Provide the [X, Y] coordinate of the cell's center where the given text is located.  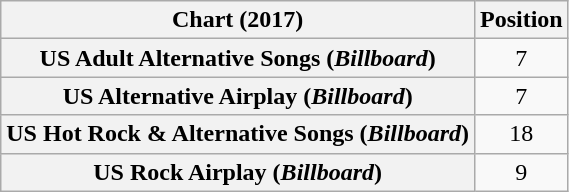
18 [521, 134]
US Hot Rock & Alternative Songs (Billboard) [238, 134]
Chart (2017) [238, 20]
US Alternative Airplay (Billboard) [238, 96]
US Adult Alternative Songs (Billboard) [238, 58]
Position [521, 20]
US Rock Airplay (Billboard) [238, 172]
9 [521, 172]
